Provide the (X, Y) coordinate of the cell's center where the given text is located.  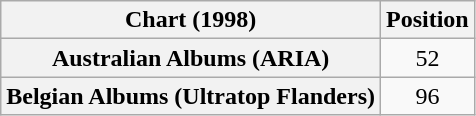
Belgian Albums (Ultratop Flanders) (191, 96)
52 (428, 58)
Australian Albums (ARIA) (191, 58)
Position (428, 20)
Chart (1998) (191, 20)
96 (428, 96)
